Scan for the cell matching the given text and deliver its [x, y] coordinate at center. 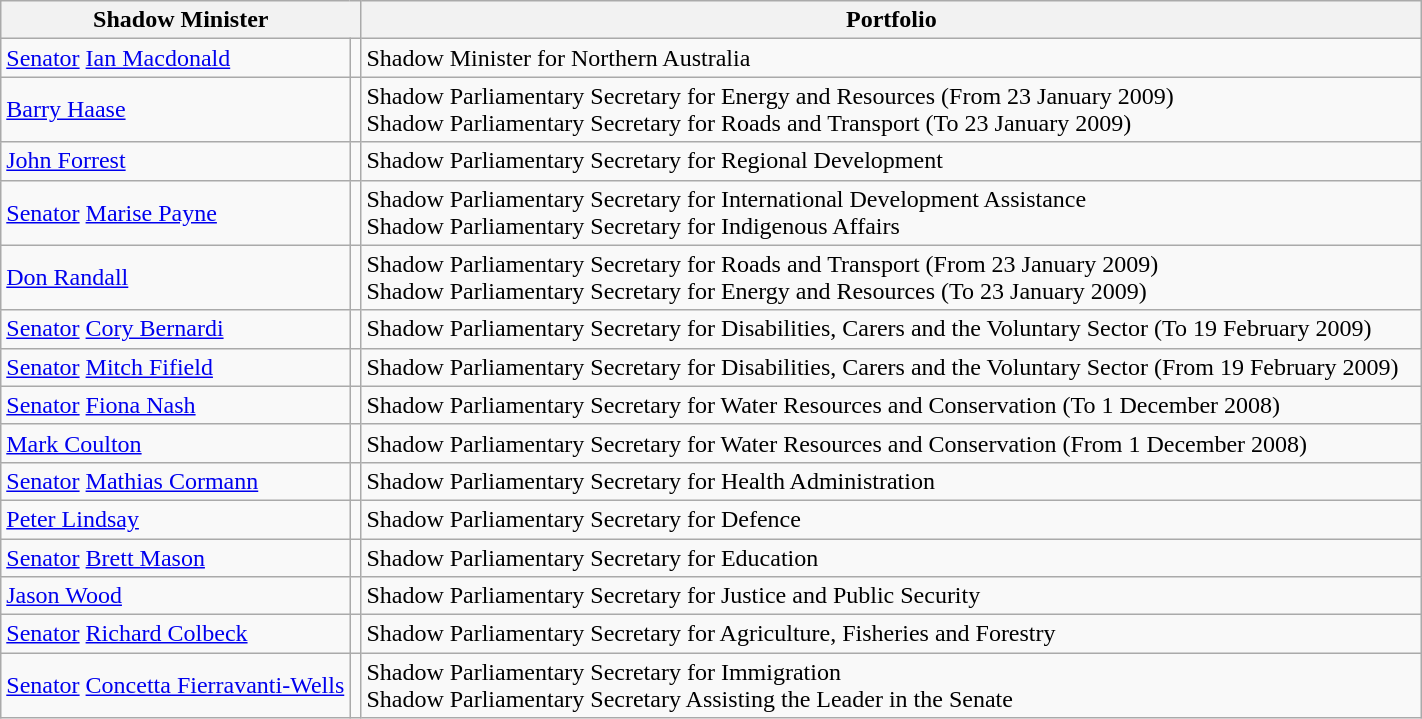
Senator Brett Mason [176, 557]
Peter Lindsay [176, 519]
Senator Fiona Nash [176, 405]
Shadow Parliamentary Secretary for Regional Development [892, 161]
Don Randall [176, 278]
Senator Mathias Cormann [176, 481]
Barry Haase [176, 110]
Shadow Minister [181, 20]
Shadow Parliamentary Secretary for Agriculture, Fisheries and Forestry [892, 634]
Senator Marise Payne [176, 212]
Shadow Parliamentary Secretary for Defence [892, 519]
Shadow Parliamentary Secretary for ImmigrationShadow Parliamentary Secretary Assisting the Leader in the Senate [892, 686]
John Forrest [176, 161]
Shadow Parliamentary Secretary for Water Resources and Conservation (To 1 December 2008) [892, 405]
Shadow Parliamentary Secretary for Water Resources and Conservation (From 1 December 2008) [892, 443]
Senator Concetta Fierravanti-Wells [176, 686]
Jason Wood [176, 596]
Senator Cory Bernardi [176, 329]
Shadow Parliamentary Secretary for Education [892, 557]
Shadow Parliamentary Secretary for Justice and Public Security [892, 596]
Shadow Minister for Northern Australia [892, 58]
Shadow Parliamentary Secretary for Disabilities, Carers and the Voluntary Sector (To 19 February 2009) [892, 329]
Senator Mitch Fifield [176, 367]
Shadow Parliamentary Secretary for International Development AssistanceShadow Parliamentary Secretary for Indigenous Affairs [892, 212]
Shadow Parliamentary Secretary for Disabilities, Carers and the Voluntary Sector (From 19 February 2009) [892, 367]
Senator Richard Colbeck [176, 634]
Portfolio [892, 20]
Senator Ian Macdonald [176, 58]
Shadow Parliamentary Secretary for Health Administration [892, 481]
Mark Coulton [176, 443]
